Search for the cell housing the specified text and yield its (x, y) center coordinate. 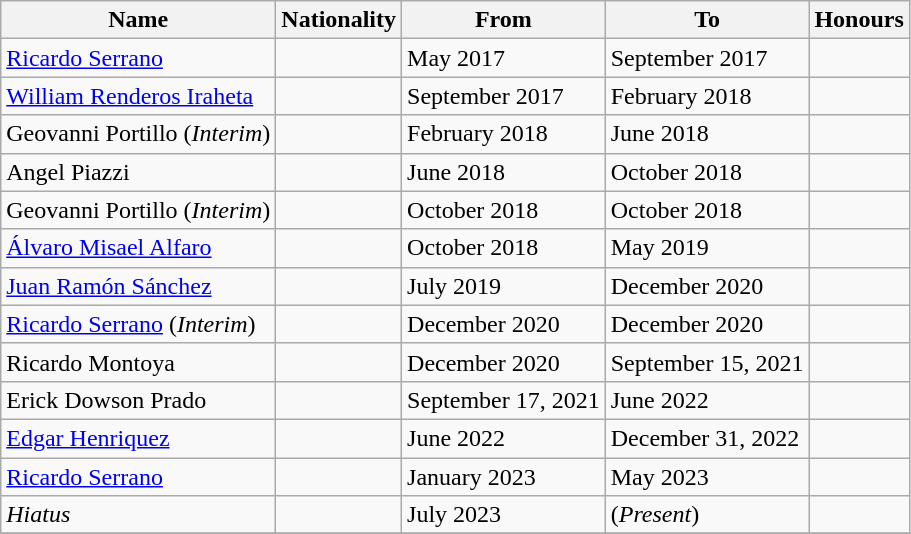
Hiatus (138, 515)
January 2023 (504, 477)
Nationality (339, 20)
Álvaro Misael Alfaro (138, 248)
May 2023 (707, 477)
Ricardo Montoya (138, 362)
Erick Dowson Prado (138, 400)
William Renderos Iraheta (138, 96)
Name (138, 20)
Honours (859, 20)
September 15, 2021 (707, 362)
May 2019 (707, 248)
July 2023 (504, 515)
Juan Ramón Sánchez (138, 286)
Ricardo Serrano (Interim) (138, 324)
To (707, 20)
July 2019 (504, 286)
Edgar Henriquez (138, 438)
December 31, 2022 (707, 438)
(Present) (707, 515)
September 17, 2021 (504, 400)
Angel Piazzi (138, 172)
From (504, 20)
May 2017 (504, 58)
